Provide the (X, Y) coordinate of the cell's center where the given text is located.  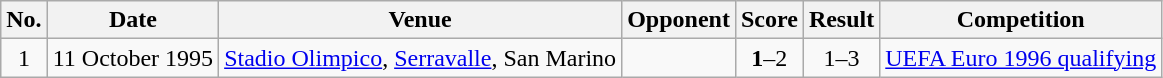
Result (841, 20)
Venue (420, 20)
Stadio Olimpico, Serravalle, San Marino (420, 58)
No. (24, 20)
Date (132, 20)
11 October 1995 (132, 58)
1–2 (769, 58)
Score (769, 20)
1–3 (841, 58)
Opponent (679, 20)
Competition (1021, 20)
UEFA Euro 1996 qualifying (1021, 58)
1 (24, 58)
